Return [X, Y] of the center of cell containing provided text 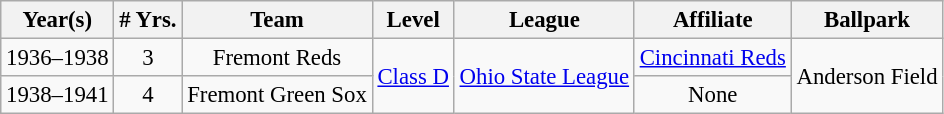
4 [148, 95]
Anderson Field [867, 76]
None [712, 95]
Fremont Reds [277, 58]
Year(s) [58, 20]
Affiliate [712, 20]
Ballpark [867, 20]
1938–1941 [58, 95]
# Yrs. [148, 20]
Cincinnati Reds [712, 58]
3 [148, 58]
Fremont Green Sox [277, 95]
Class D [413, 76]
Team [277, 20]
1936–1938 [58, 58]
League [544, 20]
Ohio State League [544, 76]
Level [413, 20]
